Locate the cell with the specified text and output its [x, y] center coordinate. 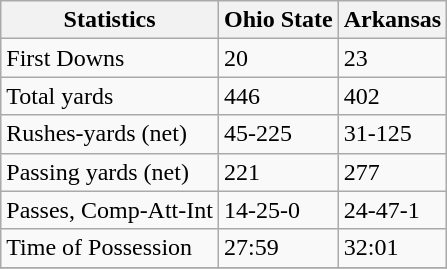
402 [392, 96]
14-25-0 [278, 210]
Time of Possession [110, 248]
Rushes-yards (net) [110, 134]
32:01 [392, 248]
27:59 [278, 248]
Ohio State [278, 20]
277 [392, 172]
Statistics [110, 20]
20 [278, 58]
446 [278, 96]
45-225 [278, 134]
Passing yards (net) [110, 172]
24-47-1 [392, 210]
Total yards [110, 96]
Arkansas [392, 20]
First Downs [110, 58]
31-125 [392, 134]
221 [278, 172]
23 [392, 58]
Passes, Comp-Att-Int [110, 210]
